Capture the cell that displays the provided text and extract its [x, y] central coordinate. 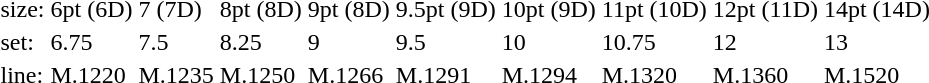
10 [548, 42]
10.75 [654, 42]
7.5 [176, 42]
9.5 [446, 42]
6.75 [92, 42]
8.25 [260, 42]
9 [348, 42]
12 [765, 42]
